From the cell containing the given text, extract its center point as [x, y] coordinate. 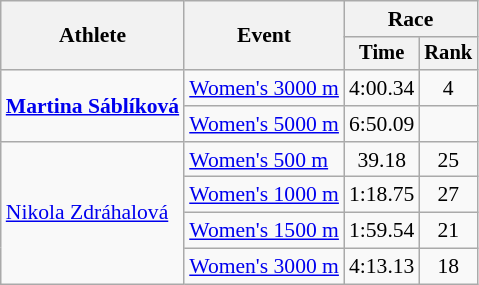
1:18.75 [382, 195]
4 [448, 88]
Time [382, 54]
6:50.09 [382, 124]
27 [448, 195]
Women's 1000 m [264, 195]
Athlete [92, 36]
21 [448, 231]
25 [448, 160]
4:00.34 [382, 88]
Event [264, 36]
Race [410, 19]
Rank [448, 54]
18 [448, 267]
Women's 1500 m [264, 231]
39.18 [382, 160]
Martina Sáblíková [92, 106]
4:13.13 [382, 267]
Women's 5000 m [264, 124]
Women's 500 m [264, 160]
1:59.54 [382, 231]
Nikola Zdráhalová [92, 213]
